Pinpoint the cell where the given text exists, returning its (X, Y) midpoint coordinate. 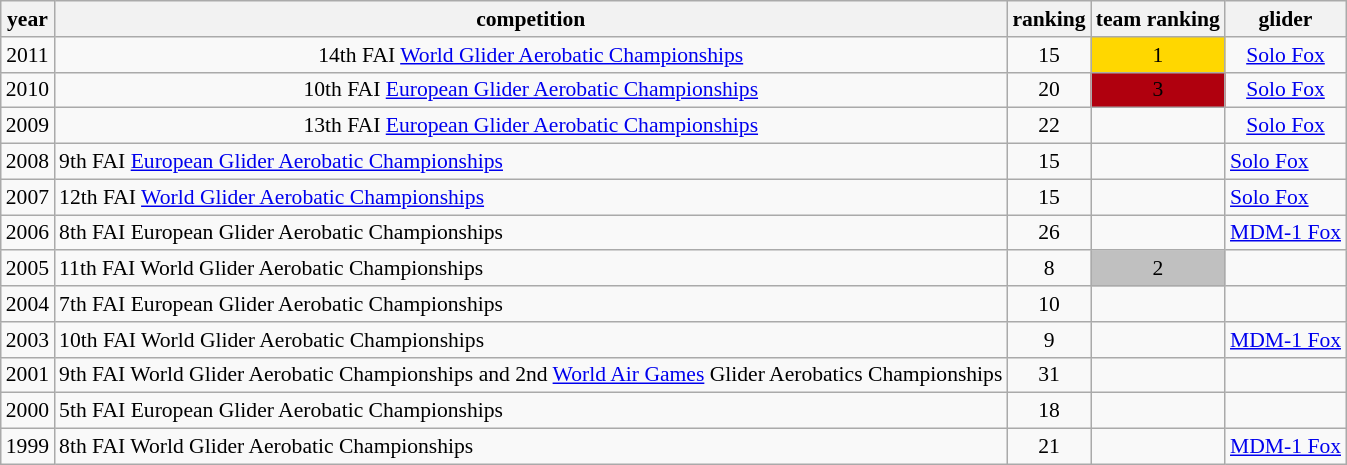
competition (530, 19)
8th FAI World Glider Aerobatic Championships (530, 447)
3 (1158, 90)
2 (1158, 269)
2008 (28, 162)
9 (1048, 340)
22 (1048, 126)
2003 (28, 340)
2009 (28, 126)
14th FAI World Glider Aerobatic Championships (530, 55)
10th FAI World Glider Aerobatic Championships (530, 340)
year (28, 19)
8th FAI European Glider Aerobatic Championships (530, 233)
10 (1048, 304)
2004 (28, 304)
12th FAI World Glider Aerobatic Championships (530, 197)
7th FAI European Glider Aerobatic Championships (530, 304)
11th FAI World Glider Aerobatic Championships (530, 269)
2000 (28, 411)
10th FAI European Glider Aerobatic Championships (530, 90)
2010 (28, 90)
26 (1048, 233)
9th FAI European Glider Aerobatic Championships (530, 162)
2007 (28, 197)
21 (1048, 447)
13th FAI European Glider Aerobatic Championships (530, 126)
18 (1048, 411)
ranking (1048, 19)
team ranking (1158, 19)
5th FAI European Glider Aerobatic Championships (530, 411)
31 (1048, 375)
1999 (28, 447)
2001 (28, 375)
2006 (28, 233)
glider (1286, 19)
2005 (28, 269)
9th FAI World Glider Aerobatic Championships and 2nd World Air Games Glider Aerobatics Championships (530, 375)
2011 (28, 55)
20 (1048, 90)
1 (1158, 55)
8 (1048, 269)
